Locate the cell with the specified text and output its (X, Y) center coordinate. 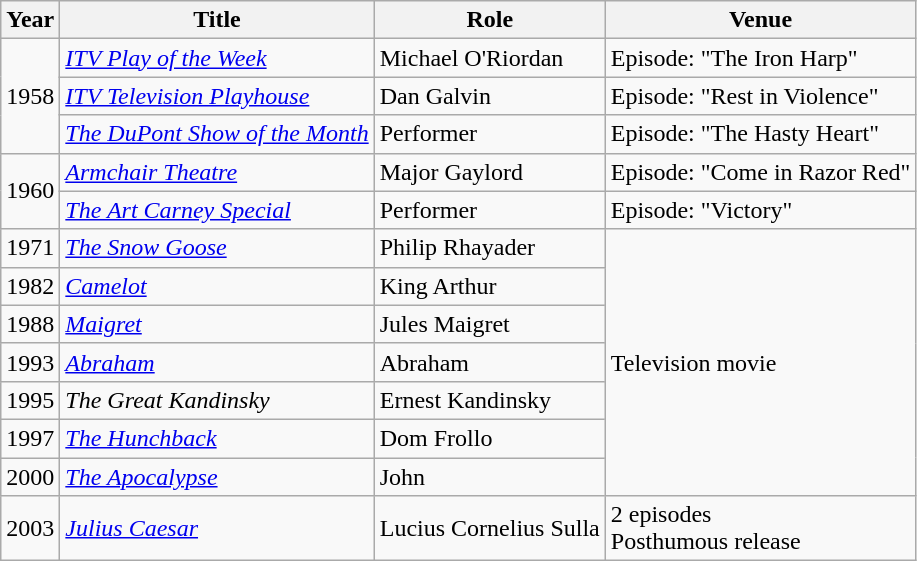
1997 (30, 438)
Philip Rhayader (490, 248)
2 episodesPosthumous release (760, 528)
Episode: "Victory" (760, 210)
Camelot (217, 286)
1982 (30, 286)
King Arthur (490, 286)
Armchair Theatre (217, 172)
Michael O'Riordan (490, 58)
The Snow Goose (217, 248)
2003 (30, 528)
Role (490, 20)
Major Gaylord (490, 172)
Episode: "The Iron Harp" (760, 58)
ITV Play of the Week (217, 58)
Venue (760, 20)
1958 (30, 96)
The Great Kandinsky (217, 400)
Julius Caesar (217, 528)
Dom Frollo (490, 438)
Episode: "The Hasty Heart" (760, 134)
1993 (30, 362)
Dan Galvin (490, 96)
Lucius Cornelius Sulla (490, 528)
Maigret (217, 324)
2000 (30, 477)
1960 (30, 191)
1995 (30, 400)
ITV Television Playhouse (217, 96)
The Apocalypse (217, 477)
Title (217, 20)
The Art Carney Special (217, 210)
The Hunchback (217, 438)
John (490, 477)
1988 (30, 324)
Jules Maigret (490, 324)
1971 (30, 248)
Episode: "Rest in Violence" (760, 96)
Episode: "Come in Razor Red" (760, 172)
The DuPont Show of the Month (217, 134)
Year (30, 20)
Television movie (760, 362)
Ernest Kandinsky (490, 400)
